Output the [x, y] coordinate of the center of the cell containing the given text.  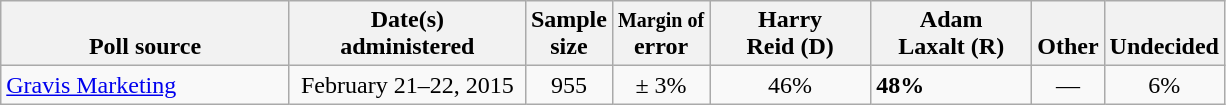
February 21–22, 2015 [407, 85]
± 3% [660, 85]
955 [568, 85]
Margin oferror [660, 34]
— [1068, 85]
HarryReid (D) [790, 34]
Gravis Marketing [146, 85]
Date(s)administered [407, 34]
Poll source [146, 34]
Samplesize [568, 34]
Other [1068, 34]
AdamLaxalt (R) [952, 34]
48% [952, 85]
6% [1164, 85]
Undecided [1164, 34]
46% [790, 85]
